Return the [X, Y] coordinate for the center point of the cell that contains the specified text.  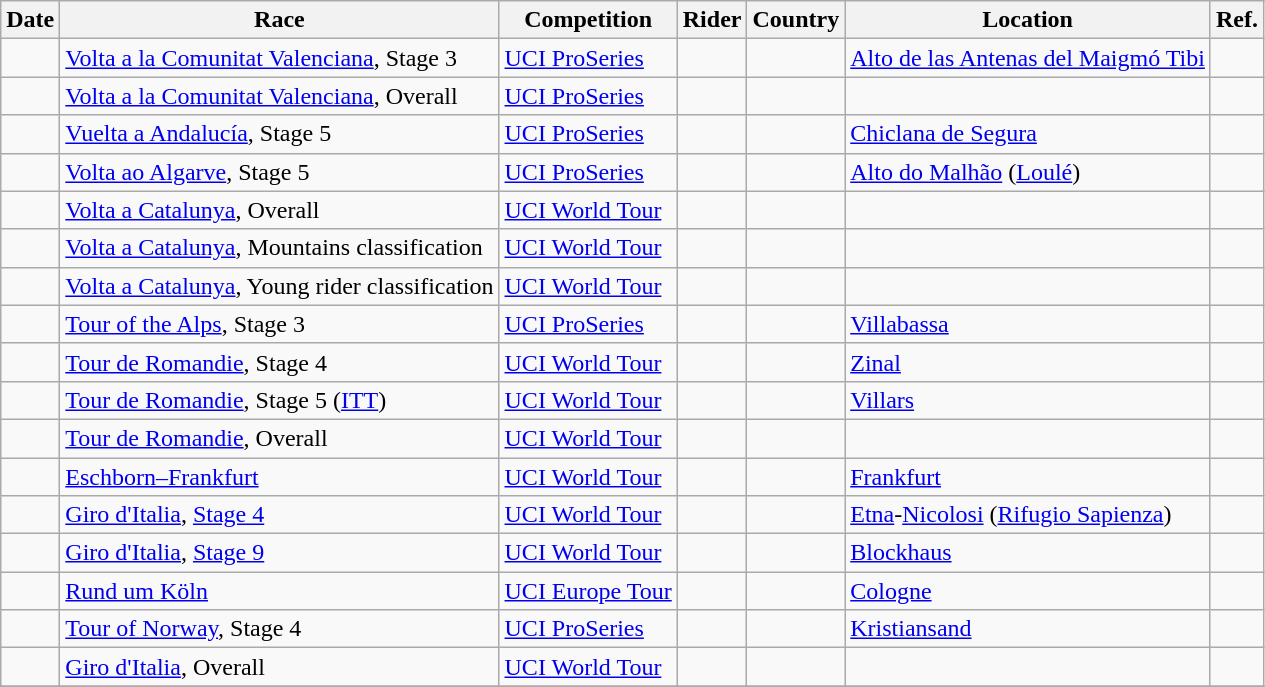
Tour of the Alps, Stage 3 [280, 324]
Volta a la Comunitat Valenciana, Stage 3 [280, 58]
Tour de Romandie, Stage 5 (ITT) [280, 400]
Blockhaus [1028, 553]
Country [796, 20]
Ref. [1236, 20]
Volta a la Comunitat Valenciana, Overall [280, 96]
UCI Europe Tour [588, 591]
Cologne [1028, 591]
Chiclana de Segura [1028, 134]
Giro d'Italia, Stage 4 [280, 515]
Race [280, 20]
Rider [712, 20]
Tour of Norway, Stage 4 [280, 629]
Zinal [1028, 362]
Volta ao Algarve, Stage 5 [280, 172]
Alto de las Antenas del Maigmó Tibi [1028, 58]
Etna-Nicolosi (Rifugio Sapienza) [1028, 515]
Volta a Catalunya, Overall [280, 210]
Frankfurt [1028, 477]
Volta a Catalunya, Young rider classification [280, 286]
Location [1028, 20]
Volta a Catalunya, Mountains classification [280, 248]
Kristiansand [1028, 629]
Eschborn–Frankfurt [280, 477]
Tour de Romandie, Overall [280, 438]
Tour de Romandie, Stage 4 [280, 362]
Alto do Malhão (Loulé) [1028, 172]
Rund um Köln [280, 591]
Giro d'Italia, Overall [280, 667]
Vuelta a Andalucía, Stage 5 [280, 134]
Competition [588, 20]
Villars [1028, 400]
Date [30, 20]
Giro d'Italia, Stage 9 [280, 553]
Villabassa [1028, 324]
